Search for the cell housing the specified text and yield its [x, y] center coordinate. 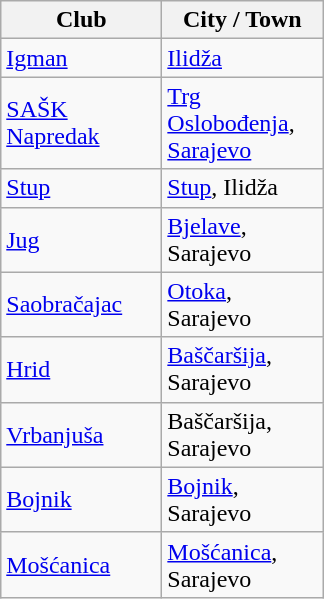
Mošćanica, Sarajevo [242, 564]
Jug [82, 240]
Bjelave, Sarajevo [242, 240]
Saobračajac [82, 304]
Mošćanica [82, 564]
Bojnik, Sarajevo [242, 500]
Stup, Ilidža [242, 188]
City / Town [242, 20]
Ilidža [242, 58]
Igman [82, 58]
Bojnik [82, 500]
SAŠK Napredak [82, 123]
Vrbanjuša [82, 434]
Trg Oslobođenja, Sarajevo [242, 123]
Club [82, 20]
Stup [82, 188]
Hrid [82, 370]
Otoka, Sarajevo [242, 304]
